Return the [x, y] coordinate for the center point of the cell that contains the specified text.  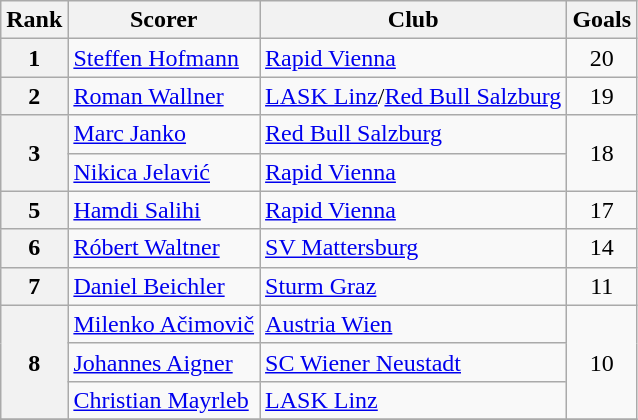
Scorer [164, 20]
Roman Wallner [164, 96]
5 [34, 210]
17 [602, 210]
3 [34, 153]
SC Wiener Neustadt [414, 362]
SV Mattersburg [414, 248]
Christian Mayrleb [164, 400]
Goals [602, 20]
11 [602, 286]
10 [602, 362]
Róbert Waltner [164, 248]
2 [34, 96]
Club [414, 20]
20 [602, 58]
Marc Janko [164, 134]
LASK Linz [414, 400]
Steffen Hofmann [164, 58]
Daniel Beichler [164, 286]
Sturm Graz [414, 286]
Rank [34, 20]
Hamdi Salihi [164, 210]
1 [34, 58]
6 [34, 248]
Red Bull Salzburg [414, 134]
Nikica Jelavić [164, 172]
7 [34, 286]
14 [602, 248]
Johannes Aigner [164, 362]
Milenko Ačimovič [164, 324]
Austria Wien [414, 324]
19 [602, 96]
LASK Linz/Red Bull Salzburg [414, 96]
18 [602, 153]
8 [34, 362]
